Search for the cell housing the specified text and yield its (x, y) center coordinate. 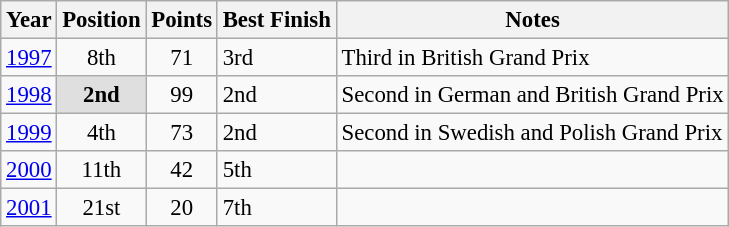
Third in British Grand Prix (532, 58)
99 (182, 95)
1997 (29, 58)
1998 (29, 95)
8th (102, 58)
3rd (276, 58)
Position (102, 20)
21st (102, 208)
4th (102, 133)
2000 (29, 170)
Best Finish (276, 20)
5th (276, 170)
73 (182, 133)
71 (182, 58)
Second in German and British Grand Prix (532, 95)
11th (102, 170)
2001 (29, 208)
20 (182, 208)
Year (29, 20)
42 (182, 170)
Notes (532, 20)
1999 (29, 133)
Second in Swedish and Polish Grand Prix (532, 133)
7th (276, 208)
Points (182, 20)
